For the text-containing cell, return its midpoint in (x, y) coordinate format. 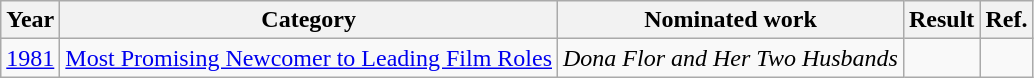
Dona Flor and Her Two Husbands (731, 58)
Result (941, 20)
1981 (30, 58)
Ref. (1006, 20)
Most Promising Newcomer to Leading Film Roles (309, 58)
Category (309, 20)
Year (30, 20)
Nominated work (731, 20)
